Determine the [x, y] coordinate at the center of the cell enclosing the given text.  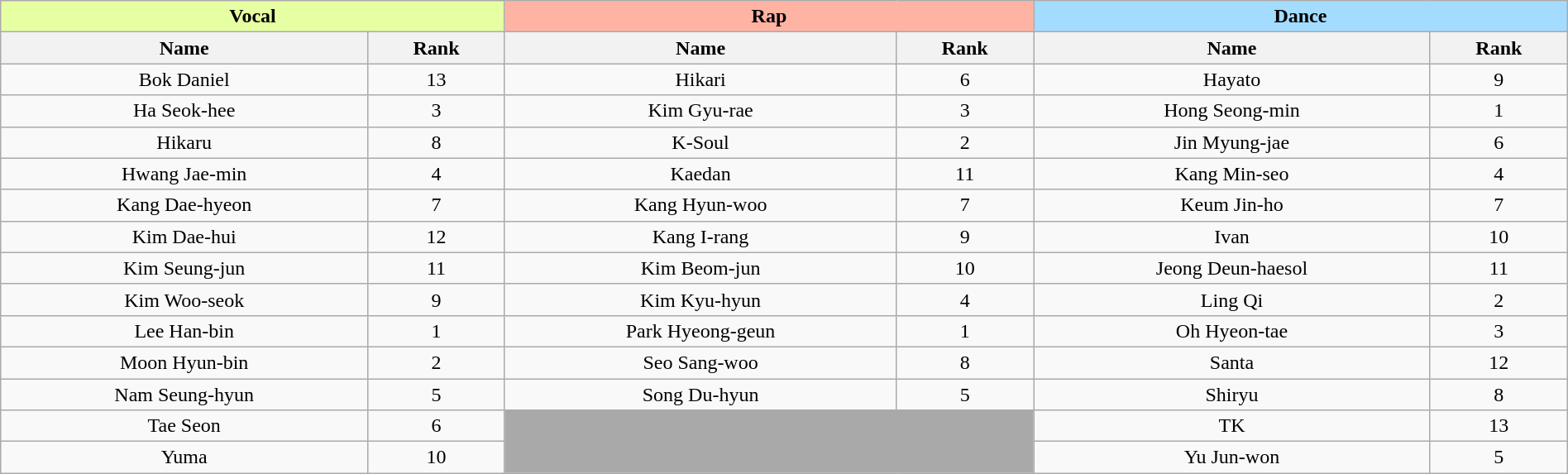
Kaedan [700, 174]
Jeong Deun-haesol [1232, 268]
Hikari [700, 79]
Shiryu [1232, 395]
Kang I-rang [700, 237]
Kim Dae-hui [184, 237]
Hayato [1232, 79]
Oh Hyeon-tae [1232, 331]
Song Du-hyun [700, 395]
K-Soul [700, 142]
Kim Kyu-hyun [700, 299]
Kang Dae-hyeon [184, 205]
Vocal [253, 17]
Jin Myung-jae [1232, 142]
Lee Han-bin [184, 331]
Hikaru [184, 142]
Kim Beom-jun [700, 268]
Yu Jun-won [1232, 457]
Hong Seong-min [1232, 111]
Kim Gyu-rae [700, 111]
Tae Seon [184, 426]
Hwang Jae-min [184, 174]
Keum Jin-ho [1232, 205]
Kang Hyun-woo [700, 205]
Kim Woo-seok [184, 299]
Nam Seung-hyun [184, 395]
Rap [769, 17]
Yuma [184, 457]
Seo Sang-woo [700, 362]
TK [1232, 426]
Kang Min-seo [1232, 174]
Ha Seok-hee [184, 111]
Santa [1232, 362]
Park Hyeong-geun [700, 331]
Bok Daniel [184, 79]
Kim Seung-jun [184, 268]
Ivan [1232, 237]
Dance [1301, 17]
Ling Qi [1232, 299]
Moon Hyun-bin [184, 362]
